Return the [X, Y] coordinate for the center point of the cell that contains the specified text.  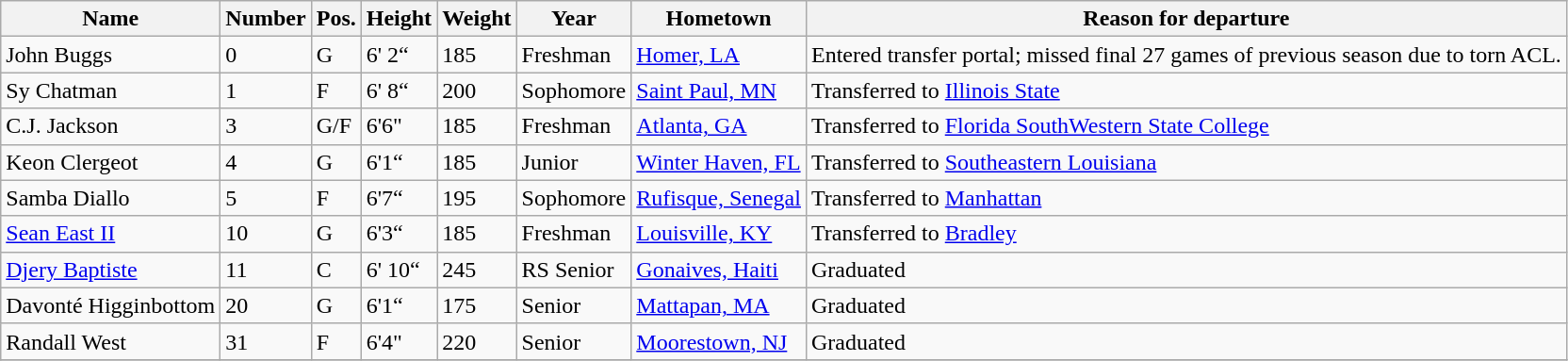
Randall West [111, 341]
Sean East II [111, 234]
5 [266, 198]
200 [477, 90]
20 [266, 305]
Transferred to Manhattan [1185, 198]
6'6" [399, 126]
G/F [335, 126]
Entered transfer portal; missed final 27 games of previous season due to torn ACL. [1185, 55]
Moorestown, NJ [719, 341]
Rufisque, Senegal [719, 198]
Transferred to Bradley [1185, 234]
Davonté Higginbottom [111, 305]
Keon Clergeot [111, 162]
Junior [574, 162]
220 [477, 341]
3 [266, 126]
John Buggs [111, 55]
Transferred to Southeastern Louisiana [1185, 162]
Atlanta, GA [719, 126]
175 [477, 305]
6'7“ [399, 198]
195 [477, 198]
6'3“ [399, 234]
10 [266, 234]
6'4" [399, 341]
6' 2“ [399, 55]
Saint Paul, MN [719, 90]
Gonaives, Haiti [719, 270]
4 [266, 162]
245 [477, 270]
Transferred to Florida SouthWestern State College [1185, 126]
Winter Haven, FL [719, 162]
Mattapan, MA [719, 305]
11 [266, 270]
6' 8“ [399, 90]
Name [111, 19]
Year [574, 19]
Homer, LA [719, 55]
31 [266, 341]
Djery Baptiste [111, 270]
Reason for departure [1185, 19]
Height [399, 19]
RS Senior [574, 270]
Weight [477, 19]
Louisville, KY [719, 234]
Transferred to Illinois State [1185, 90]
1 [266, 90]
Sy Chatman [111, 90]
6' 10“ [399, 270]
Pos. [335, 19]
C [335, 270]
C.J. Jackson [111, 126]
Number [266, 19]
0 [266, 55]
Samba Diallo [111, 198]
Hometown [719, 19]
